Return (X, Y) of the center of cell containing provided text 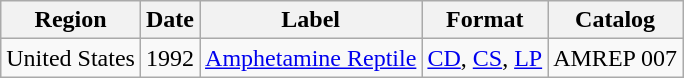
Format (485, 20)
Date (170, 20)
United States (71, 58)
Region (71, 20)
CD, CS, LP (485, 58)
AMREP 007 (616, 58)
Catalog (616, 20)
Amphetamine Reptile (311, 58)
Label (311, 20)
1992 (170, 58)
